Locate the cell with the specified text and output its (x, y) center coordinate. 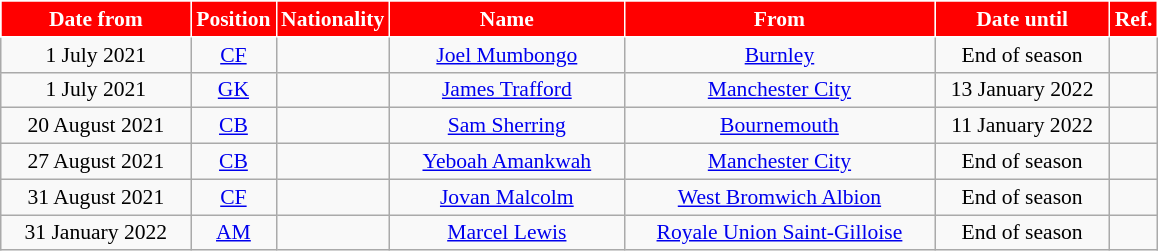
Joel Mumbongo (506, 55)
Ref. (1134, 19)
Date from (96, 19)
Date until (1022, 19)
13 January 2022 (1022, 90)
Nationality (332, 19)
Royale Union Saint-Gilloise (779, 233)
Yeboah Amankwah (506, 162)
20 August 2021 (96, 126)
31 August 2021 (96, 197)
Bournemouth (779, 126)
Jovan Malcolm (506, 197)
West Bromwich Albion (779, 197)
Marcel Lewis (506, 233)
Position (234, 19)
James Trafford (506, 90)
AM (234, 233)
Sam Sherring (506, 126)
27 August 2021 (96, 162)
31 January 2022 (96, 233)
11 January 2022 (1022, 126)
From (779, 19)
Burnley (779, 55)
GK (234, 90)
Name (506, 19)
